Find where the given text appears and provide that cell's center as (X, Y) coordinate. 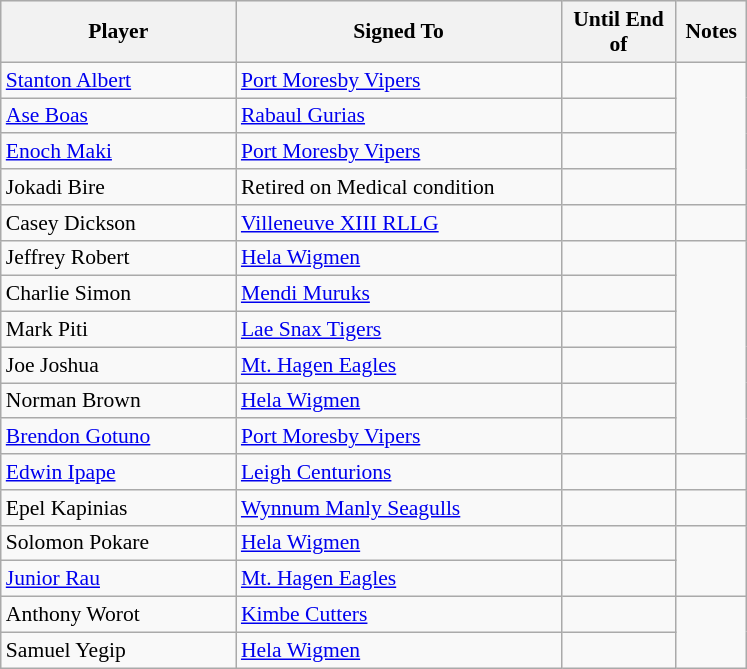
Stanton Albert (118, 80)
Epel Kapinias (118, 508)
Lae Snax Tigers (398, 330)
Ase Boas (118, 116)
Until End of (618, 32)
Jeffrey Robert (118, 258)
Anthony Worot (118, 615)
Villeneuve XIII RLLG (398, 223)
Casey Dickson (118, 223)
Wynnum Manly Seagulls (398, 508)
Rabaul Gurias (398, 116)
Jokadi Bire (118, 187)
Solomon Pokare (118, 543)
Mark Piti (118, 330)
Retired on Medical condition (398, 187)
Charlie Simon (118, 294)
Leigh Centurions (398, 472)
Edwin Ipape (118, 472)
Notes (711, 32)
Junior Rau (118, 579)
Kimbe Cutters (398, 615)
Norman Brown (118, 401)
Samuel Yegip (118, 650)
Brendon Gotuno (118, 437)
Mendi Muruks (398, 294)
Signed To (398, 32)
Joe Joshua (118, 365)
Player (118, 32)
Enoch Maki (118, 152)
